For the text-containing cell, return its midpoint in (X, Y) coordinate format. 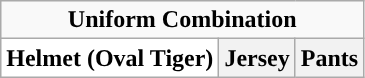
Jersey (257, 58)
Pants (329, 58)
Helmet (Oval Tiger) (110, 58)
Uniform Combination (182, 20)
